Search for the cell housing the specified text and yield its (X, Y) center coordinate. 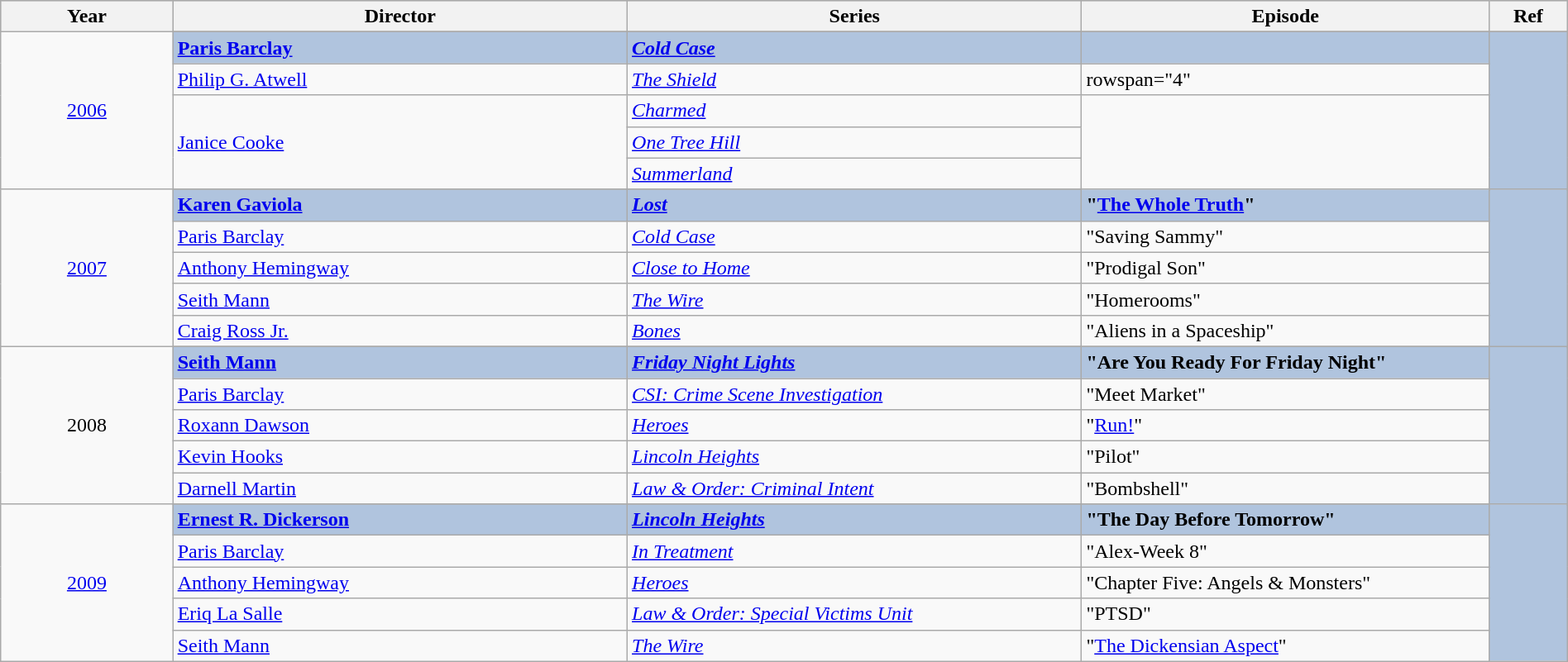
"Chapter Five: Angels & Monsters" (1285, 583)
One Tree Hill (855, 142)
"Bombshell" (1285, 488)
CSI: Crime Scene Investigation (855, 394)
"Prodigal Son" (1285, 268)
rowspan="4" (1285, 79)
Director (400, 17)
Close to Home (855, 268)
"Pilot" (1285, 457)
Charmed (855, 111)
"Saving Sammy" (1285, 236)
The Shield (855, 79)
"Run!" (1285, 426)
"The Day Before Tomorrow" (1285, 520)
2008 (87, 425)
Law & Order: Special Victims Unit (855, 614)
Kevin Hooks (400, 457)
Year (87, 17)
Eriq La Salle (400, 614)
"Alex-Week 8" (1285, 551)
Law & Order: Criminal Intent (855, 488)
2006 (87, 111)
Bones (855, 331)
2009 (87, 583)
"The Dickensian Aspect" (1285, 645)
Ref (1528, 17)
Ernest R. Dickerson (400, 520)
Darnell Martin (400, 488)
"The Whole Truth" (1285, 205)
"PTSD" (1285, 614)
Friday Night Lights (855, 362)
"Aliens in a Spaceship" (1285, 331)
Philip G. Atwell (400, 79)
2007 (87, 268)
Craig Ross Jr. (400, 331)
Episode (1285, 17)
Series (855, 17)
Summerland (855, 174)
Roxann Dawson (400, 426)
Janice Cooke (400, 142)
"Meet Market" (1285, 394)
Lost (855, 205)
Karen Gaviola (400, 205)
"Are You Ready For Friday Night" (1285, 362)
"Homerooms" (1285, 299)
In Treatment (855, 551)
